Return the [X, Y] coordinate for the center point of the cell that contains the specified text.  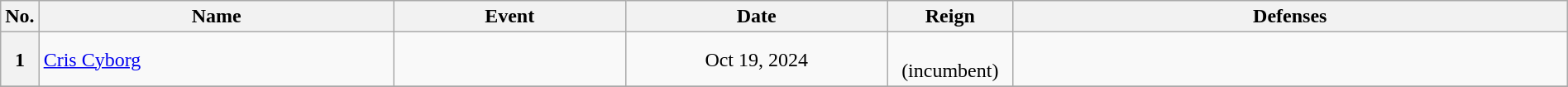
Reign [949, 17]
Cris Cyborg [217, 60]
Name [217, 17]
(incumbent) [949, 60]
No. [20, 17]
Date [756, 17]
Oct 19, 2024 [756, 60]
Event [509, 17]
1 [20, 60]
Defenses [1290, 17]
